Return the [x, y] coordinate for the center point of the cell that contains the specified text.  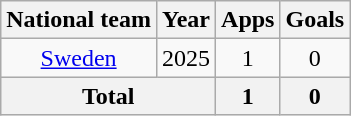
2025 [186, 58]
Sweden [79, 58]
Total [108, 96]
National team [79, 20]
Goals [315, 20]
Apps [248, 20]
Year [186, 20]
